Pinpoint the cell where the given text exists, returning its [X, Y] midpoint coordinate. 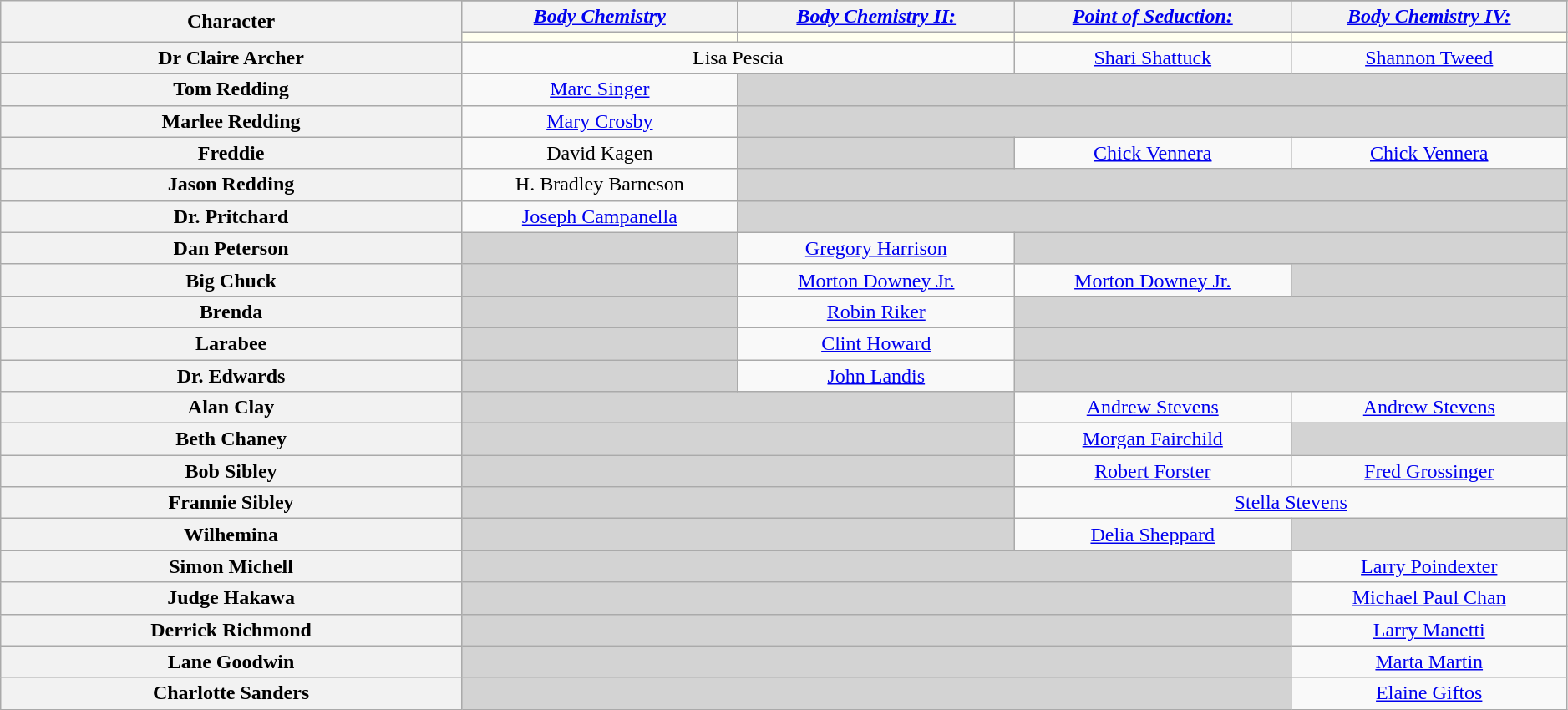
Charlotte Sanders [231, 693]
Michael Paul Chan [1428, 598]
H. Bradley Barneson [600, 185]
Dr. Edwards [231, 375]
Larry Poindexter [1428, 566]
Stella Stevens [1291, 503]
Larry Manetti [1428, 630]
Judge Hakawa [231, 598]
Shannon Tweed [1428, 58]
Point of Seduction: [1153, 17]
John Landis [875, 375]
Fred Grossinger [1428, 471]
Robert Forster [1153, 471]
Bob Sibley [231, 471]
Dr. Pritchard [231, 216]
David Kagen [600, 153]
Shari Shattuck [1153, 58]
Body Chemistry [600, 17]
Wilhemina [231, 535]
Lisa Pescia [738, 58]
Joseph Campanella [600, 216]
Alan Clay [231, 408]
Derrick Richmond [231, 630]
Jason Redding [231, 185]
Marta Martin [1428, 662]
Marlee Redding [231, 121]
Elaine Giftos [1428, 693]
Dr Claire Archer [231, 58]
Morgan Fairchild [1153, 439]
Dan Peterson [231, 248]
Clint Howard [875, 343]
Larabee [231, 343]
Delia Sheppard [1153, 535]
Character [231, 22]
Frannie Sibley [231, 503]
Gregory Harrison [875, 248]
Body Chemistry II: [875, 17]
Simon Michell [231, 566]
Robin Riker [875, 312]
Body Chemistry IV: [1428, 17]
Tom Redding [231, 89]
Marc Singer [600, 89]
Lane Goodwin [231, 662]
Freddie [231, 153]
Mary Crosby [600, 121]
Beth Chaney [231, 439]
Big Chuck [231, 280]
Brenda [231, 312]
